Capture the cell that displays the provided text and extract its [x, y] central coordinate. 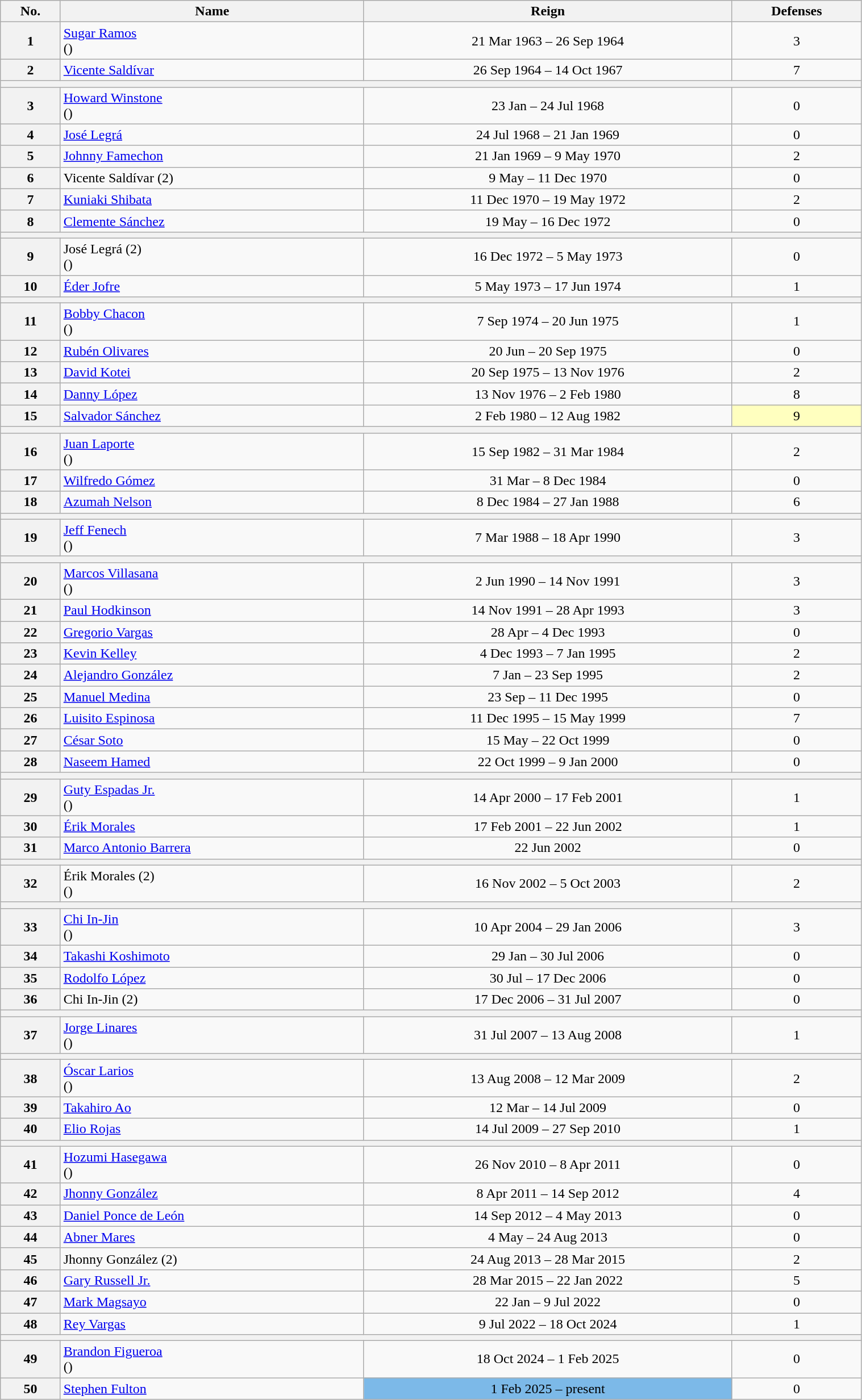
5 May 1973 – 17 Jun 1974 [548, 286]
13 [31, 373]
25 [31, 697]
Kevin Kelley [212, 654]
Hozumi Hasegawa() [212, 1164]
17 [31, 480]
50 [31, 1389]
Mark Magsayo [212, 1302]
Érik Morales [212, 826]
Azumah Nelson [212, 502]
19 [31, 537]
Gregorio Vargas [212, 632]
45 [31, 1259]
15 [31, 416]
Defenses [797, 11]
Wilfredo Gómez [212, 480]
26 Nov 2010 – 8 Apr 2011 [548, 1164]
40 [31, 1129]
12 Mar – 14 Jul 2009 [548, 1108]
Rey Vargas [212, 1324]
26 Sep 1964 – 14 Oct 1967 [548, 70]
Luisito Espinosa [212, 718]
22 Jan – 9 Jul 2022 [548, 1302]
22 [31, 632]
14 Nov 1991 – 28 Apr 1993 [548, 610]
Danny López [212, 394]
28 Mar 2015 – 22 Jan 2022 [548, 1280]
David Kotei [212, 373]
2 Jun 1990 – 14 Nov 1991 [548, 580]
14 Sep 2012 – 4 May 2013 [548, 1215]
14 [31, 394]
Takahiro Ao [212, 1108]
24 [31, 675]
Juan Laporte() [212, 451]
9 Jul 2022 – 18 Oct 2024 [548, 1324]
12 [31, 351]
23 Sep – 11 Dec 1995 [548, 697]
23 [31, 654]
Jeff Fenech() [212, 537]
Érik Morales (2) () [212, 884]
Reign [548, 11]
10 Apr 2004 – 29 Jan 2006 [548, 927]
19 May – 16 Dec 1972 [548, 221]
Bobby Chacon() [212, 321]
José Legrá (2)() [212, 257]
21 [31, 610]
13 Aug 2008 – 12 Mar 2009 [548, 1078]
23 Jan – 24 Jul 1968 [548, 106]
Chi In-Jin() [212, 927]
33 [31, 927]
Rodolfo López [212, 977]
Kuniaki Shibata [212, 199]
16 Nov 2002 – 5 Oct 2003 [548, 884]
15 Sep 1982 – 31 Mar 1984 [548, 451]
49 [31, 1360]
7 Jan – 23 Sep 1995 [548, 675]
Vicente Saldívar (2) [212, 178]
Gary Russell Jr. [212, 1280]
José Legrá [212, 135]
Óscar Larios() [212, 1078]
24 Jul 1968 – 21 Jan 1969 [548, 135]
7 Sep 1974 – 20 Jun 1975 [548, 321]
39 [31, 1108]
8 Dec 1984 – 27 Jan 1988 [548, 502]
27 [31, 740]
Naseem Hamed [212, 762]
17 Feb 2001 – 22 Jun 2002 [548, 826]
41 [31, 1164]
43 [31, 1215]
8 Apr 2011 – 14 Sep 2012 [548, 1194]
Rubén Olivares [212, 351]
Daniel Ponce de León [212, 1215]
Jhonny González [212, 1194]
22 Oct 1999 – 9 Jan 2000 [548, 762]
18 Oct 2024 – 1 Feb 2025 [548, 1360]
29 [31, 797]
9 May – 11 Dec 1970 [548, 178]
31 Mar – 8 Dec 1984 [548, 480]
34 [31, 956]
Clemente Sánchez [212, 221]
Howard Winstone() [212, 106]
11 Dec 1970 – 19 May 1972 [548, 199]
4 May – 24 Aug 2013 [548, 1237]
Brandon Figueroa() [212, 1360]
11 Dec 1995 – 15 May 1999 [548, 718]
14 Jul 2009 – 27 Sep 2010 [548, 1129]
16 Dec 1972 – 5 May 1973 [548, 257]
31 Jul 2007 – 13 Aug 2008 [548, 1035]
Manuel Medina [212, 697]
32 [31, 884]
35 [31, 977]
38 [31, 1078]
13 Nov 1976 – 2 Feb 1980 [548, 394]
Marcos Villasana() [212, 580]
46 [31, 1280]
11 [31, 321]
Éder Jofre [212, 286]
Sugar Ramos() [212, 41]
2 Feb 1980 – 12 Aug 1982 [548, 416]
26 [31, 718]
48 [31, 1324]
20 [31, 580]
Chi In-Jin (2) [212, 1000]
16 [31, 451]
20 Sep 1975 – 13 Nov 1976 [548, 373]
18 [31, 502]
Vicente Saldívar [212, 70]
15 May – 22 Oct 1999 [548, 740]
7 Mar 1988 – 18 Apr 1990 [548, 537]
42 [31, 1194]
20 Jun – 20 Sep 1975 [548, 351]
Johnny Famechon [212, 156]
44 [31, 1237]
30 Jul – 17 Dec 2006 [548, 977]
17 Dec 2006 – 31 Jul 2007 [548, 1000]
Name [212, 11]
10 [31, 286]
14 Apr 2000 – 17 Feb 2001 [548, 797]
28 [31, 762]
Stephen Fulton [212, 1389]
Jorge Linares() [212, 1035]
Salvador Sánchez [212, 416]
Marco Antonio Barrera [212, 848]
21 Mar 1963 – 26 Sep 1964 [548, 41]
37 [31, 1035]
Elio Rojas [212, 1129]
22 Jun 2002 [548, 848]
36 [31, 1000]
30 [31, 826]
Paul Hodkinson [212, 610]
No. [31, 11]
Guty Espadas Jr.() [212, 797]
29 Jan – 30 Jul 2006 [548, 956]
28 Apr – 4 Dec 1993 [548, 632]
47 [31, 1302]
4 Dec 1993 – 7 Jan 1995 [548, 654]
21 Jan 1969 – 9 May 1970 [548, 156]
Takashi Koshimoto [212, 956]
31 [31, 848]
1 Feb 2025 – present [548, 1389]
Alejandro González [212, 675]
César Soto [212, 740]
Jhonny González (2) [212, 1259]
Abner Mares [212, 1237]
24 Aug 2013 – 28 Mar 2015 [548, 1259]
